Find where the given text appears and provide that cell's center as (x, y) coordinate. 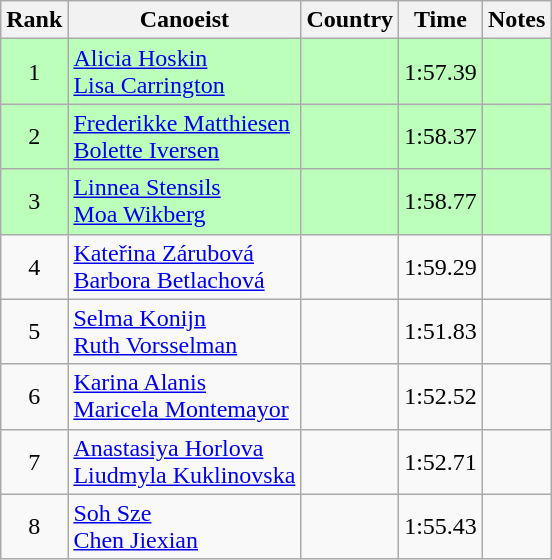
Canoeist (184, 20)
8 (34, 526)
Time (441, 20)
Selma KonijnRuth Vorsselman (184, 332)
1:52.52 (441, 396)
Kateřina ZárubováBarbora Betlachová (184, 266)
1 (34, 72)
Notes (516, 20)
Rank (34, 20)
5 (34, 332)
1:51.83 (441, 332)
Linnea StensilsMoa Wikberg (184, 202)
Karina AlanisMaricela Montemayor (184, 396)
1:58.77 (441, 202)
4 (34, 266)
1:55.43 (441, 526)
1:58.37 (441, 136)
1:52.71 (441, 462)
Country (350, 20)
6 (34, 396)
3 (34, 202)
2 (34, 136)
1:59.29 (441, 266)
Frederikke MatthiesenBolette Iversen (184, 136)
Anastasiya HorlovaLiudmyla Kuklinovska (184, 462)
1:57.39 (441, 72)
Alicia HoskinLisa Carrington (184, 72)
7 (34, 462)
Soh SzeChen Jiexian (184, 526)
